Find where the given text appears and provide that cell's center as [X, Y] coordinate. 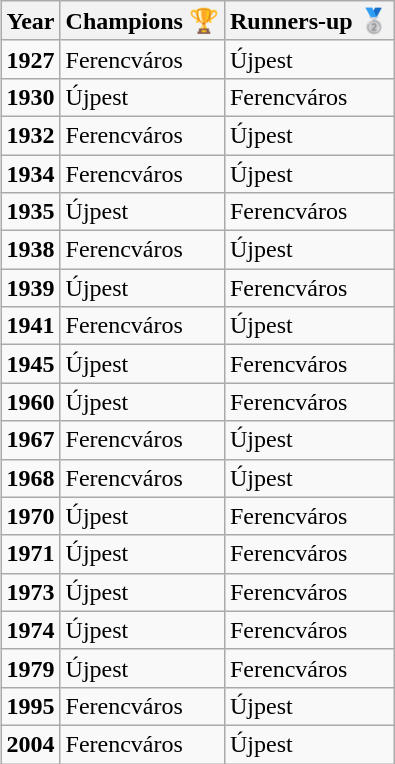
1967 [30, 440]
1979 [30, 668]
2004 [30, 744]
1968 [30, 478]
1932 [30, 135]
1970 [30, 516]
1935 [30, 212]
Year [30, 21]
Runners-up 🥈 [309, 21]
1945 [30, 364]
1938 [30, 250]
1930 [30, 97]
1927 [30, 59]
1941 [30, 326]
Champions 🏆 [142, 21]
1960 [30, 402]
1971 [30, 554]
1973 [30, 592]
1939 [30, 288]
1934 [30, 173]
1974 [30, 630]
1995 [30, 706]
